Extract the [X, Y] coordinate from the center of the cell holding the provided text.  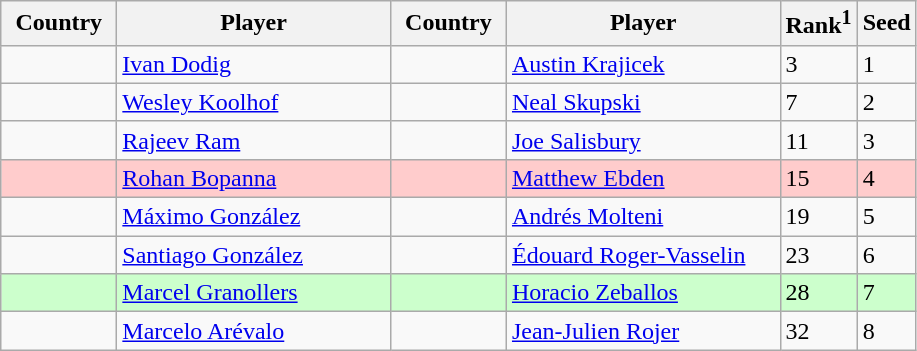
Wesley Koolhof [254, 102]
Matthew Ebden [643, 178]
Marcel Granollers [254, 293]
23 [818, 255]
Rank1 [818, 24]
6 [886, 255]
4 [886, 178]
Seed [886, 24]
Neal Skupski [643, 102]
15 [818, 178]
Andrés Molteni [643, 217]
Joe Salisbury [643, 140]
Horacio Zeballos [643, 293]
2 [886, 102]
Édouard Roger-Vasselin [643, 255]
Máximo González [254, 217]
Austin Krajicek [643, 64]
8 [886, 331]
28 [818, 293]
11 [818, 140]
19 [818, 217]
Santiago González [254, 255]
Rajeev Ram [254, 140]
Marcelo Arévalo [254, 331]
Rohan Bopanna [254, 178]
Ivan Dodig [254, 64]
Jean-Julien Rojer [643, 331]
32 [818, 331]
1 [886, 64]
5 [886, 217]
